Provide the [X, Y] coordinate of the cell's center where the given text is located.  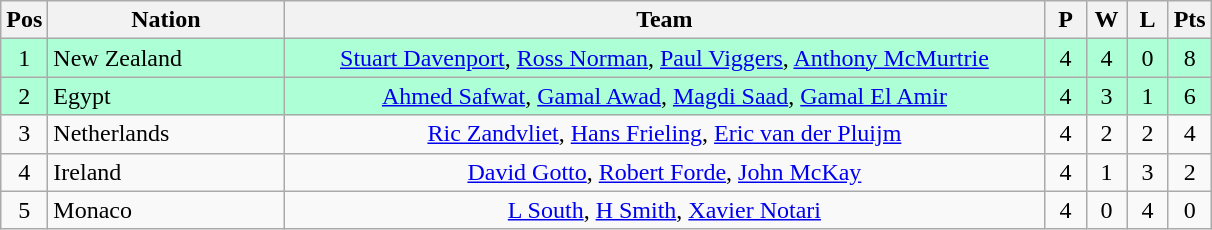
Ahmed Safwat, Gamal Awad, Magdi Saad, Gamal El Amir [664, 96]
Stuart Davenport, Ross Norman, Paul Viggers, Anthony McMurtrie [664, 58]
L [1148, 20]
L South, H Smith, Xavier Notari [664, 210]
8 [1190, 58]
Egypt [166, 96]
Pts [1190, 20]
Pos [24, 20]
Ric Zandvliet, Hans Frieling, Eric van der Pluijm [664, 134]
6 [1190, 96]
Nation [166, 20]
W [1106, 20]
Netherlands [166, 134]
Ireland [166, 172]
Monaco [166, 210]
David Gotto, Robert Forde, John McKay [664, 172]
Team [664, 20]
P [1066, 20]
5 [24, 210]
New Zealand [166, 58]
